Determine the [x, y] coordinate at the center of the cell enclosing the given text.  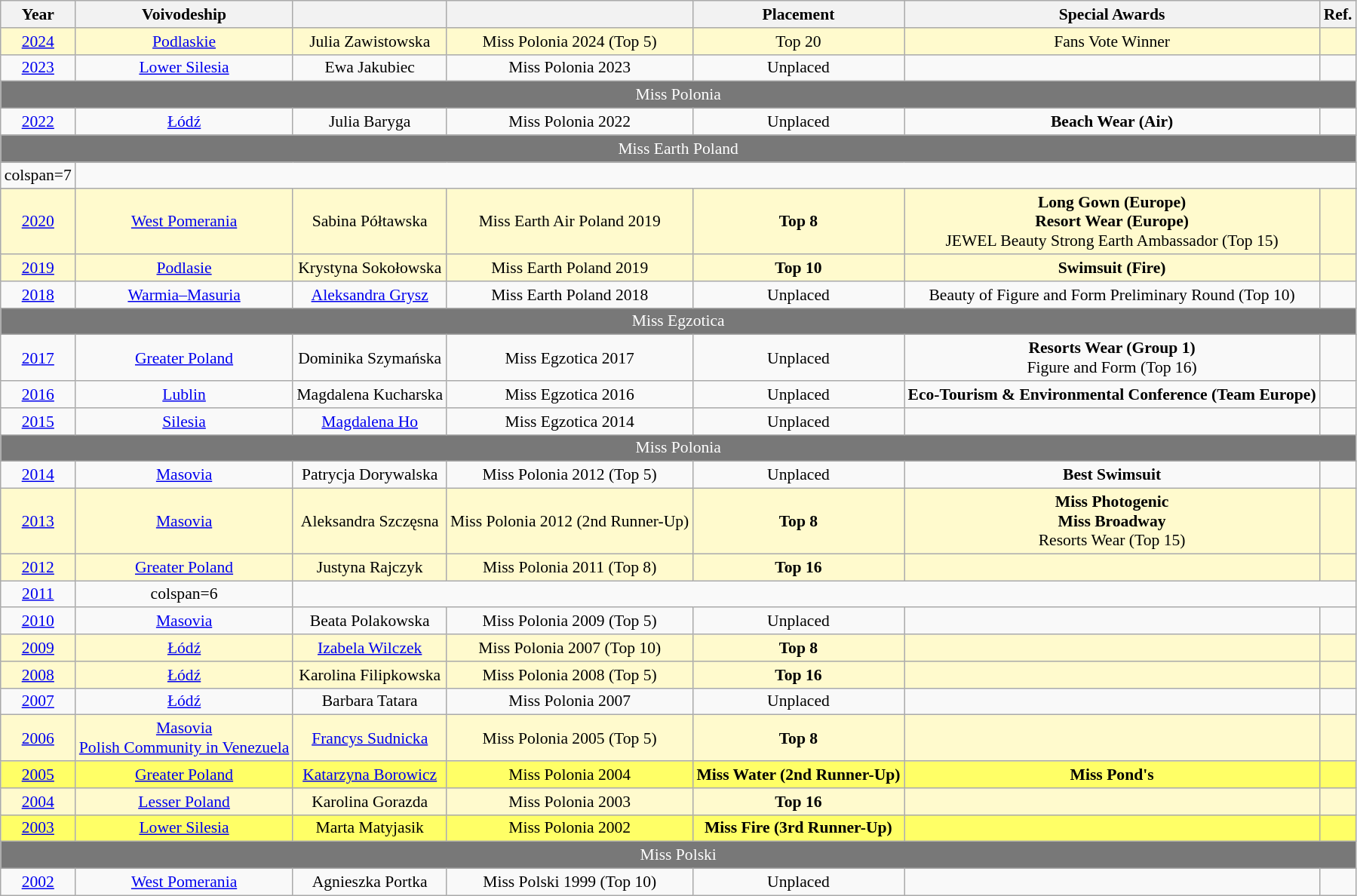
Miss Polonia 2007 [570, 701]
2014 [38, 475]
2008 [38, 675]
Magdalena Kucharska [370, 394]
Special Awards [1112, 14]
colspan=6 [184, 594]
Patrycja Dorywalska [370, 475]
2016 [38, 394]
2019 [38, 268]
2010 [38, 621]
Swimsuit (Fire) [1112, 268]
Miss Polski 1999 (Top 10) [570, 882]
Miss Polonia 2002 [570, 828]
Sabina Półtawska [370, 222]
Julia Baryga [370, 122]
Karolina Gorazda [370, 802]
Miss Egzotica [679, 321]
Miss Polonia 2003 [570, 802]
Eco-Tourism & Environmental Conference (Team Europe) [1112, 394]
Lublin [184, 394]
2015 [38, 422]
2004 [38, 802]
Miss Polonia 2012 (2nd Runner-Up) [570, 522]
Aleksandra Grysz [370, 295]
2007 [38, 701]
Miss Polonia 2007 (Top 10) [570, 648]
Miss Earth Poland 2019 [570, 268]
Agnieszka Portka [370, 882]
Dominika Szymańska [370, 357]
2023 [38, 68]
Miss Polonia 2023 [570, 68]
2022 [38, 122]
2009 [38, 648]
Silesia [184, 422]
Miss Water (2nd Runner-Up) [798, 775]
Barbara Tatara [370, 701]
Justyna Rajczyk [370, 567]
Miss Polonia 2022 [570, 122]
2024 [38, 41]
colspan=7 [38, 176]
Miss Polonia 2024 (Top 5) [570, 41]
Top 20 [798, 41]
Miss Polonia 2012 (Top 5) [570, 475]
Voivodeship [184, 14]
Miss Egzotica 2014 [570, 422]
Julia Zawistowska [370, 41]
2013 [38, 522]
Miss Egzotica 2017 [570, 357]
Magdalena Ho [370, 422]
Beauty of Figure and Form Preliminary Round (Top 10) [1112, 295]
2011 [38, 594]
Fans Vote Winner [1112, 41]
Miss Polonia 2009 (Top 5) [570, 621]
Miss Polonia 2011 (Top 8) [570, 567]
Miss Fire (3rd Runner-Up) [798, 828]
Warmia–Masuria [184, 295]
Beach Wear (Air) [1112, 122]
Katarzyna Borowicz [370, 775]
Lesser Poland [184, 802]
MasoviaPolish Community in Venezuela [184, 738]
2002 [38, 882]
2020 [38, 222]
Podlasie [184, 268]
Ref. [1338, 14]
Placement [798, 14]
2003 [38, 828]
Long Gown (Europe) Resort Wear (Europe)JEWEL Beauty Strong Earth Ambassador (Top 15) [1112, 222]
Karolina Filipkowska [370, 675]
Miss Earth Air Poland 2019 [570, 222]
Miss PhotogenicMiss BroadwayResorts Wear (Top 15) [1112, 522]
2017 [38, 357]
Miss Polonia 2005 (Top 5) [570, 738]
Ewa Jakubiec [370, 68]
Miss Polonia 2008 (Top 5) [570, 675]
Best Swimsuit [1112, 475]
Year [38, 14]
Miss Earth Poland [679, 149]
Top 10 [798, 268]
Beata Polakowska [370, 621]
Marta Matyjasik [370, 828]
2012 [38, 567]
2006 [38, 738]
Miss Polski [679, 855]
Miss Pond's [1112, 775]
Resorts Wear (Group 1)Figure and Form (Top 16) [1112, 357]
2018 [38, 295]
2005 [38, 775]
Krystyna Sokołowska [370, 268]
Francys Sudnicka [370, 738]
Aleksandra Szczęsna [370, 522]
Miss Egzotica 2016 [570, 394]
Podlaskie [184, 41]
Miss Earth Poland 2018 [570, 295]
Miss Polonia 2004 [570, 775]
Izabela Wilczek [370, 648]
